From the cell containing the given text, extract its center point as [X, Y] coordinate. 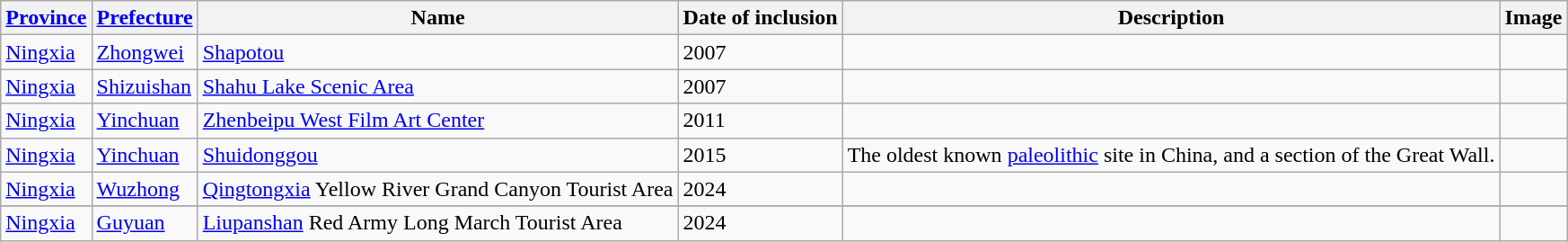
Qingtongxia Yellow River Grand Canyon Tourist Area [438, 189]
Name [438, 18]
Prefecture [145, 18]
2015 [760, 155]
Description [1171, 18]
Zhongwei [145, 52]
Shapotou [438, 52]
Zhenbeipu West Film Art Center [438, 121]
Image [1534, 18]
2011 [760, 121]
Shuidonggou [438, 155]
Shizuishan [145, 86]
Guyuan [145, 223]
The oldest known paleolithic site in China, and a section of the Great Wall. [1171, 155]
Wuzhong [145, 189]
Province [47, 18]
Date of inclusion [760, 18]
Shahu Lake Scenic Area [438, 86]
Liupanshan Red Army Long March Tourist Area [438, 223]
